From the cell containing the given text, extract its center point as [x, y] coordinate. 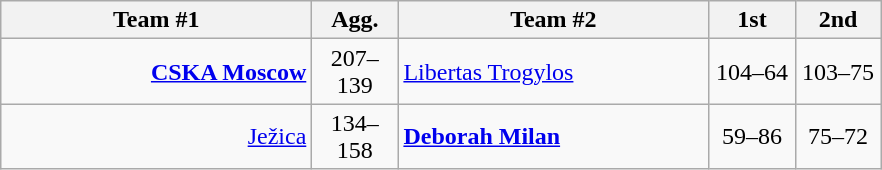
Ježica [156, 136]
Team #1 [156, 20]
104–64 [752, 72]
2nd [838, 20]
1st [752, 20]
134–158 [355, 136]
103–75 [838, 72]
Libertas Trogylos [554, 72]
Agg. [355, 20]
59–86 [752, 136]
207–139 [355, 72]
Team #2 [554, 20]
CSKA Moscow [156, 72]
75–72 [838, 136]
Deborah Milan [554, 136]
